Detect which cell encompasses the target text, then output its [x, y] center coordinate. 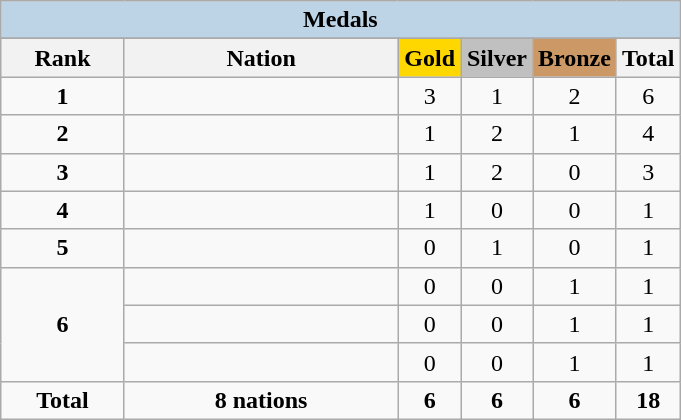
Gold [430, 58]
8 nations [261, 400]
Nation [261, 58]
Bronze [574, 58]
Rank [63, 58]
Medals [340, 20]
5 [63, 248]
18 [648, 400]
Silver [496, 58]
